Search for the cell housing the specified text and yield its (X, Y) center coordinate. 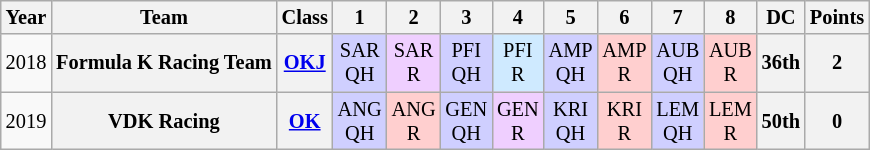
KRIR (624, 121)
AUBR (730, 63)
AUBQH (678, 63)
AMPR (624, 63)
PFIR (518, 63)
50th (781, 121)
VDK Racing (164, 121)
SARQH (360, 63)
6 (624, 17)
Points (837, 17)
4 (518, 17)
OK (305, 121)
LEMR (730, 121)
Year (26, 17)
GENR (518, 121)
ANGR (414, 121)
2019 (26, 121)
Team (164, 17)
DC (781, 17)
5 (571, 17)
AMPQH (571, 63)
7 (678, 17)
GENQH (466, 121)
0 (837, 121)
8 (730, 17)
KRIQH (571, 121)
ANGQH (360, 121)
1 (360, 17)
2018 (26, 63)
36th (781, 63)
PFIQH (466, 63)
Class (305, 17)
LEMQH (678, 121)
Formula K Racing Team (164, 63)
OKJ (305, 63)
SARR (414, 63)
3 (466, 17)
